For the text-containing cell, return its midpoint in [x, y] coordinate format. 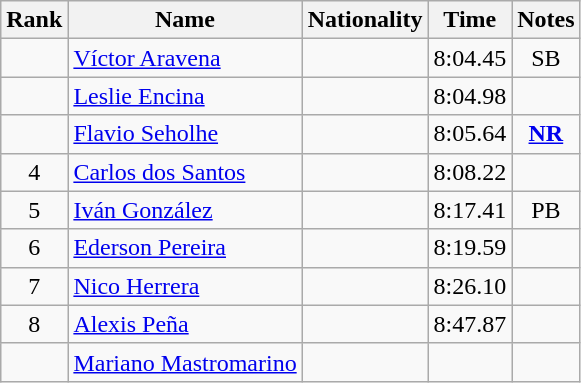
6 [34, 248]
4 [34, 172]
8:08.22 [470, 172]
Nationality [365, 20]
7 [34, 286]
8:04.98 [470, 96]
Flavio Seholhe [185, 134]
8 [34, 324]
Carlos dos Santos [185, 172]
Iván González [185, 210]
8:47.87 [470, 324]
Notes [546, 20]
Time [470, 20]
Víctor Aravena [185, 58]
Leslie Encina [185, 96]
Rank [34, 20]
8:26.10 [470, 286]
8:19.59 [470, 248]
NR [546, 134]
Mariano Mastromarino [185, 362]
SB [546, 58]
8:04.45 [470, 58]
Ederson Pereira [185, 248]
8:17.41 [470, 210]
PB [546, 210]
Alexis Peña [185, 324]
Name [185, 20]
8:05.64 [470, 134]
5 [34, 210]
Nico Herrera [185, 286]
